Determine the (X, Y) coordinate at the center of the cell enclosing the given text.  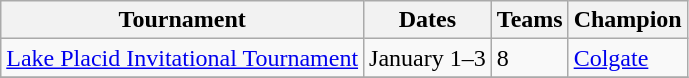
8 (530, 58)
Dates (428, 20)
Champion (628, 20)
Tournament (182, 20)
Lake Placid Invitational Tournament (182, 58)
January 1–3 (428, 58)
Teams (530, 20)
Colgate (628, 58)
